Provide the (X, Y) coordinate of the cell's center where the given text is located.  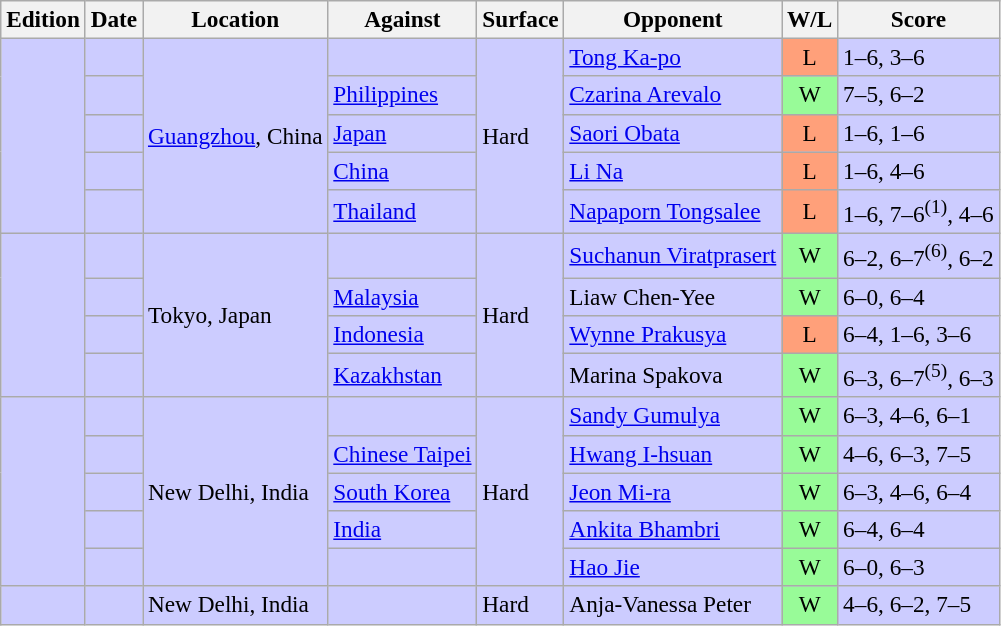
Liaw Chen-Yee (673, 296)
Philippines (402, 95)
Wynne Prakusya (673, 334)
Indonesia (402, 334)
Opponent (673, 19)
Kazakhstan (402, 375)
4–6, 6–2, 7–5 (918, 605)
Location (236, 19)
Czarina Arevalo (673, 95)
Tokyo, Japan (236, 315)
Score (918, 19)
Guangzhou, China (236, 136)
Suchanun Viratprasert (673, 255)
6–3, 4–6, 6–4 (918, 491)
Anja-Vanessa Peter (673, 605)
Japan (402, 133)
India (402, 529)
Date (114, 19)
6–3, 4–6, 6–1 (918, 416)
Saori Obata (673, 133)
Marina Spakova (673, 375)
1–6, 1–6 (918, 133)
South Korea (402, 491)
6–0, 6–4 (918, 296)
Hwang I-hsuan (673, 454)
Malaysia (402, 296)
W/L (810, 19)
Hao Jie (673, 567)
Napaporn Tongsalee (673, 211)
Against (402, 19)
6–2, 6–7(6), 6–2 (918, 255)
1–6, 3–6 (918, 57)
1–6, 7–6(1), 4–6 (918, 211)
Tong Ka-po (673, 57)
Ankita Bhambri (673, 529)
Sandy Gumulya (673, 416)
4–6, 6–3, 7–5 (918, 454)
6–4, 1–6, 3–6 (918, 334)
1–6, 4–6 (918, 170)
China (402, 170)
Thailand (402, 211)
6–4, 6–4 (918, 529)
Li Na (673, 170)
Jeon Mi-ra (673, 491)
Chinese Taipei (402, 454)
Surface (520, 19)
6–0, 6–3 (918, 567)
Edition (44, 19)
7–5, 6–2 (918, 95)
6–3, 6–7(5), 6–3 (918, 375)
